Scan for the cell matching the given text and deliver its [X, Y] coordinate at center. 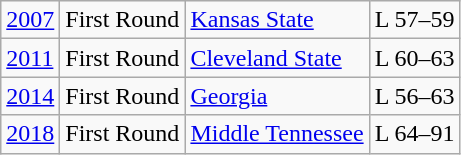
L 56–63 [414, 96]
2018 [30, 134]
L 64–91 [414, 134]
Cleveland State [277, 58]
Kansas State [277, 20]
L 57–59 [414, 20]
2011 [30, 58]
L 60–63 [414, 58]
Middle Tennessee [277, 134]
Georgia [277, 96]
2007 [30, 20]
2014 [30, 96]
